Return [X, Y] of the center of cell containing provided text 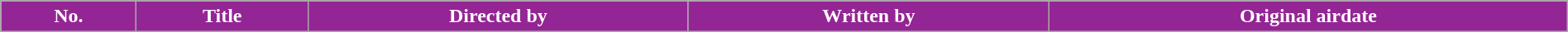
Title [222, 16]
Directed by [498, 16]
Original airdate [1308, 16]
No. [69, 16]
Written by [868, 16]
